Pinpoint the cell where the given text exists, returning its (X, Y) midpoint coordinate. 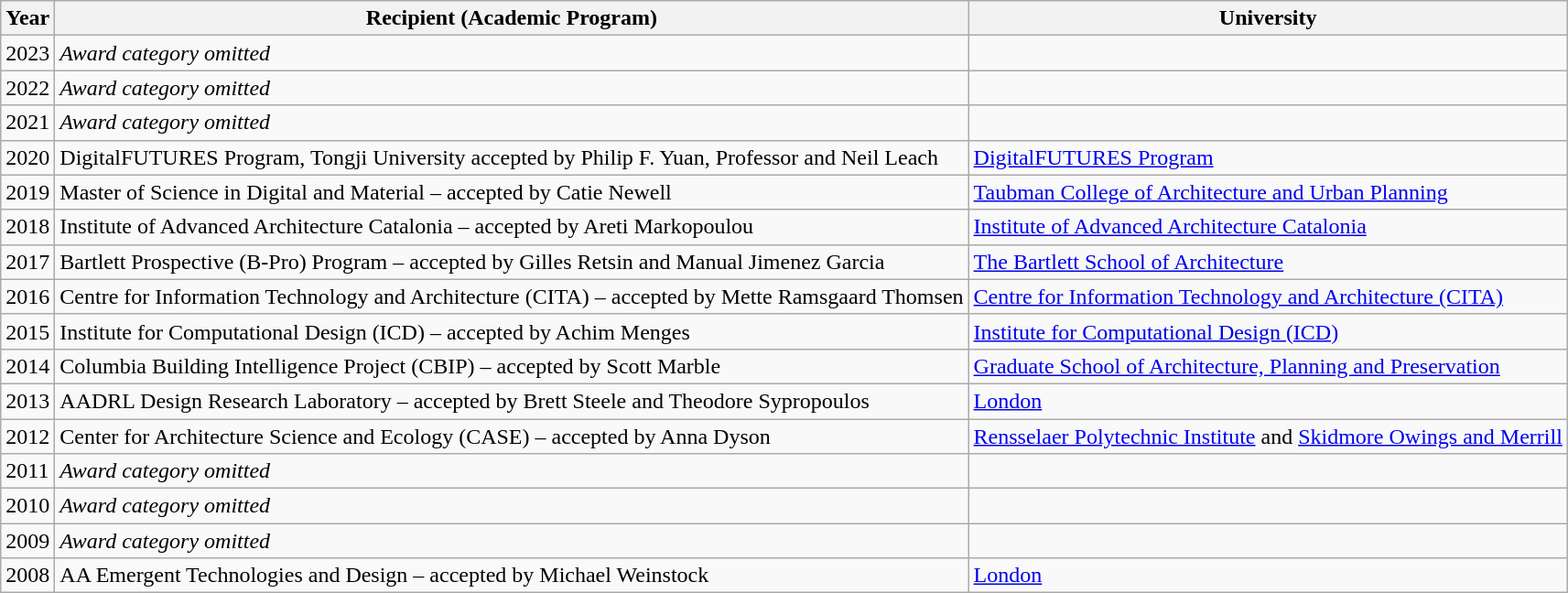
Rensselaer Polytechnic Institute and Skidmore Owings and Merrill (1268, 437)
DigitalFUTURES Program (1268, 157)
2023 (27, 53)
Centre for Information Technology and Architecture (CITA) (1268, 296)
2010 (27, 506)
Institute for Computational Design (ICD) (1268, 331)
Graduate School of Architecture, Planning and Preservation (1268, 366)
Institute of Advanced Architecture Catalonia (1268, 227)
AA Emergent Technologies and Design – accepted by Michael Weinstock (512, 576)
Centre for Information Technology and Architecture (CITA) – accepted by Mette Ramsgaard Thomsen (512, 296)
Year (27, 18)
2014 (27, 366)
Taubman College of Architecture and Urban Planning (1268, 192)
Columbia Building Intelligence Project (CBIP) – accepted by Scott Marble (512, 366)
Recipient (Academic Program) (512, 18)
AADRL Design Research Laboratory – accepted by Brett Steele and Theodore Sypropoulos (512, 401)
2021 (27, 123)
Center for Architecture Science and Ecology (CASE) – accepted by Anna Dyson (512, 437)
2018 (27, 227)
2019 (27, 192)
2008 (27, 576)
2013 (27, 401)
Bartlett Prospective (B-Pro) Program – accepted by Gilles Retsin and Manual Jimenez Garcia (512, 262)
2009 (27, 541)
Master of Science in Digital and Material – accepted by Catie Newell (512, 192)
DigitalFUTURES Program, Tongji University accepted by Philip F. Yuan, Professor and Neil Leach (512, 157)
2016 (27, 296)
2011 (27, 471)
Institute of Advanced Architecture Catalonia – accepted by Areti Markopoulou (512, 227)
2012 (27, 437)
University (1268, 18)
Institute for Computational Design (ICD) – accepted by Achim Menges (512, 331)
2022 (27, 88)
The Bartlett School of Architecture (1268, 262)
2017 (27, 262)
2020 (27, 157)
2015 (27, 331)
